Identify which cell holds the provided text, then report its (x, y) central coordinate. 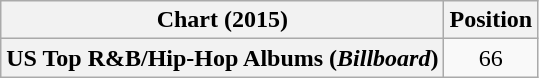
US Top R&B/Hip-Hop Albums (Billboard) (222, 58)
Position (491, 20)
66 (491, 58)
Chart (2015) (222, 20)
